Find where the given text appears and provide that cell's center as [x, y] coordinate. 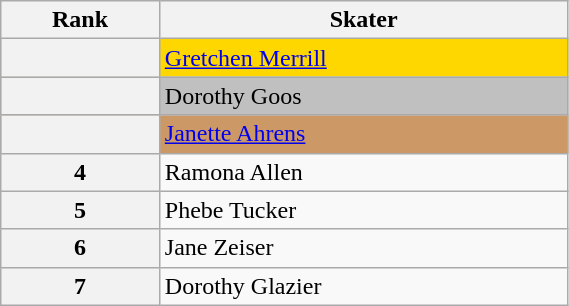
Janette Ahrens [364, 134]
Dorothy Glazier [364, 286]
Skater [364, 20]
Gretchen Merrill [364, 58]
5 [80, 210]
6 [80, 248]
Rank [80, 20]
7 [80, 286]
Phebe Tucker [364, 210]
Dorothy Goos [364, 96]
Ramona Allen [364, 172]
Jane Zeiser [364, 248]
4 [80, 172]
